Determine the [X, Y] coordinate at the center of the cell enclosing the given text.  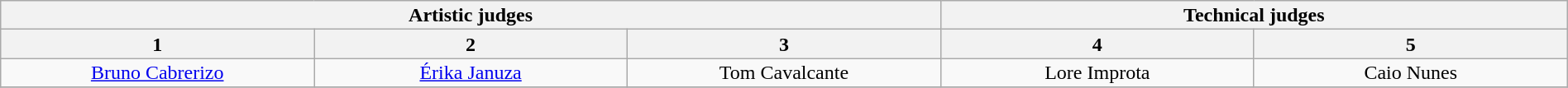
Lore Improta [1097, 72]
2 [471, 44]
4 [1097, 44]
Bruno Cabrerizo [157, 72]
3 [784, 44]
Caio Nunes [1411, 72]
Technical judges [1254, 15]
Tom Cavalcante [784, 72]
5 [1411, 44]
Artistic judges [471, 15]
1 [157, 44]
Érika Januza [471, 72]
